From the cell containing the given text, extract its center point as [x, y] coordinate. 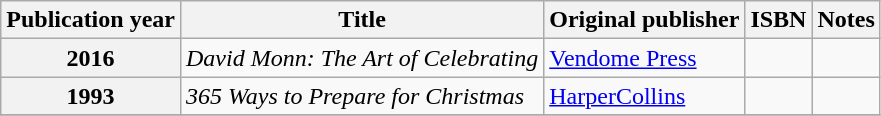
David Monn: The Art of Celebrating [362, 58]
Publication year [91, 20]
Original publisher [644, 20]
Vendome Press [644, 58]
Notes [846, 20]
Title [362, 20]
1993 [91, 96]
2016 [91, 58]
365 Ways to Prepare for Christmas [362, 96]
HarperCollins [644, 96]
ISBN [778, 20]
